Provide the (X, Y) coordinate of the cell's center where the given text is located.  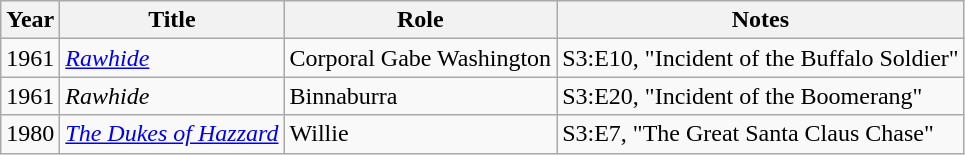
Role (420, 20)
1980 (30, 134)
Title (172, 20)
The Dukes of Hazzard (172, 134)
Notes (760, 20)
Binnaburra (420, 96)
S3:E20, "Incident of the Boomerang" (760, 96)
Corporal Gabe Washington (420, 58)
Year (30, 20)
S3:E10, "Incident of the Buffalo Soldier" (760, 58)
S3:E7, "The Great Santa Claus Chase" (760, 134)
Willie (420, 134)
